Find where the given text appears and provide that cell's center as [X, Y] coordinate. 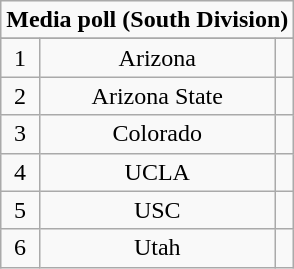
1 [20, 58]
6 [20, 248]
4 [20, 172]
UCLA [157, 172]
5 [20, 210]
Arizona [157, 58]
3 [20, 134]
USC [157, 210]
Media poll (South Division) [148, 20]
Colorado [157, 134]
2 [20, 96]
Utah [157, 248]
Arizona State [157, 96]
